Search for the cell housing the specified text and yield its (x, y) center coordinate. 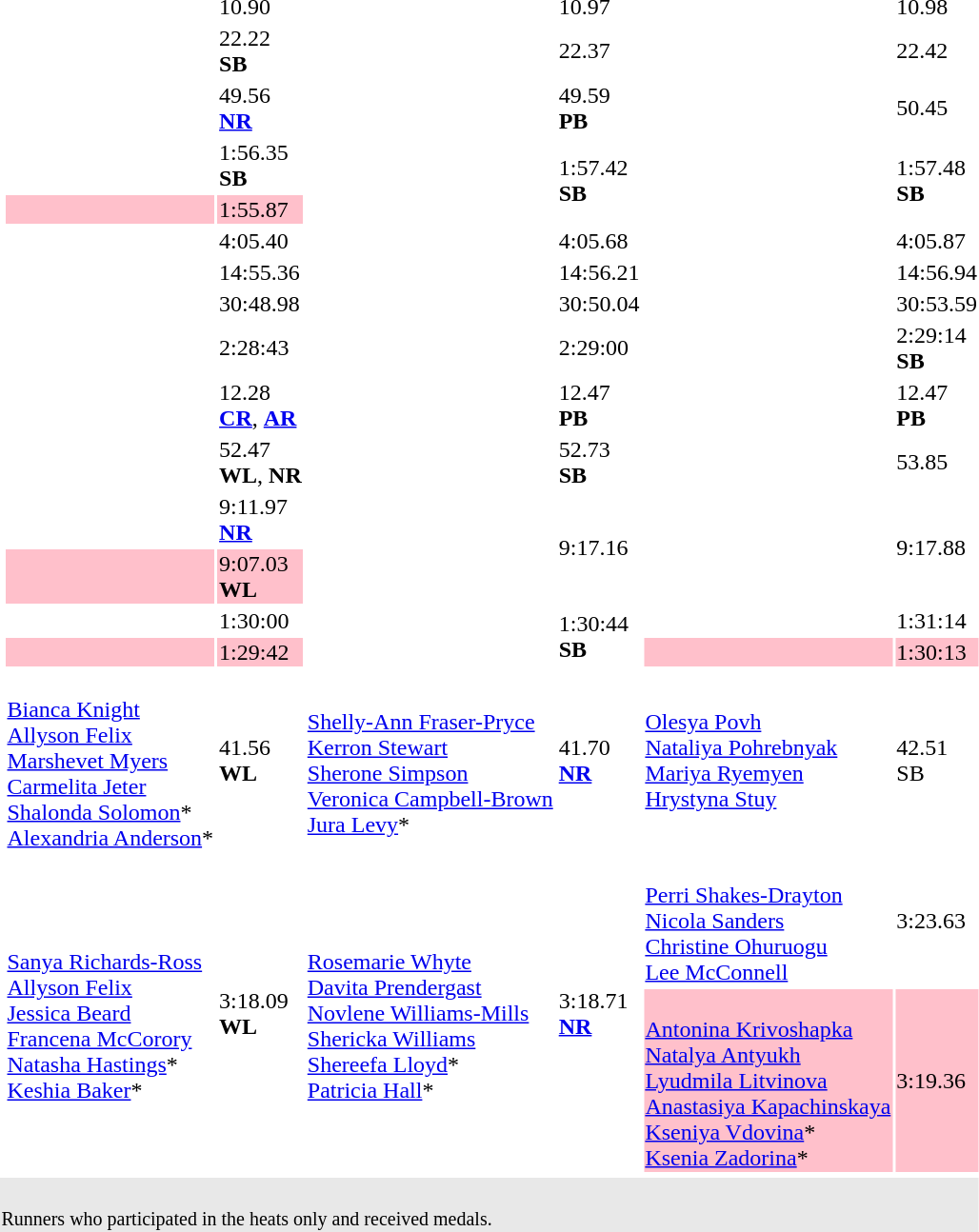
Bianca KnightAllyson FelixMarshevet MyersCarmelita JeterShalonda Solomon*Alexandria Anderson* (110, 761)
Antonina KrivoshapkaNatalya AntyukhLyudmila LitvinovaAnastasiya KapachinskayaKseniya Vdovina*Ksenia Zadorina* (768, 1081)
53.85 (937, 463)
1:57.48 SB (937, 181)
9:07.03WL (261, 577)
41.56 WL (261, 761)
1:30:44SB (599, 636)
Sanya Richards-RossAllyson FelixJessica BeardFrancena McCororyNatasha Hastings*Keshia Baker* (110, 1013)
1:31:14 (937, 621)
22.42 (937, 51)
Runners who participated in the heats only and received medals. (489, 1205)
14:56.94 (937, 272)
2:29:14SB (937, 348)
Olesya PovhNataliya PohrebnyakMariya RyemyenHrystyna Stuy (768, 761)
2:29:00 (599, 348)
1:30:00 (261, 621)
4:05.87 (937, 241)
Perri Shakes-DraytonNicola SandersChristine OhuruoguLee McConnell (768, 921)
49.56 NR (261, 109)
Rosemarie WhyteDavita PrendergastNovlene Williams-MillsShericka WilliamsShereefa Lloyd*Patricia Hall* (430, 1013)
50.45 (937, 109)
1:30:13 (937, 652)
3:23.63 (937, 921)
9:17.88 (937, 548)
52.73 SB (599, 463)
30:48.98 (261, 304)
9:11.97NR (261, 520)
Shelly-Ann Fraser-PryceKerron StewartSherone SimpsonVeronica Campbell-BrownJura Levy* (430, 761)
3:19.36 (937, 1081)
49.59 PB (599, 109)
22.37 (599, 51)
2:28:43 (261, 348)
30:53.59 (937, 304)
9:17.16 (599, 548)
1:57.42 SB (599, 181)
1:29:42 (261, 652)
14:56.21 (599, 272)
52.47 WL, NR (261, 463)
41.70 NR (599, 761)
3:18.09 WL (261, 1013)
1:56.35 SB (261, 166)
4:05.40 (261, 241)
12.28 CR, AR (261, 406)
42.51 SB (937, 761)
30:50.04 (599, 304)
4:05.68 (599, 241)
1:55.87 (261, 209)
3:18.71 NR (599, 1013)
22.22SB (261, 51)
14:55.36 (261, 272)
